Extract the [X, Y] coordinate from the center of the cell holding the provided text.  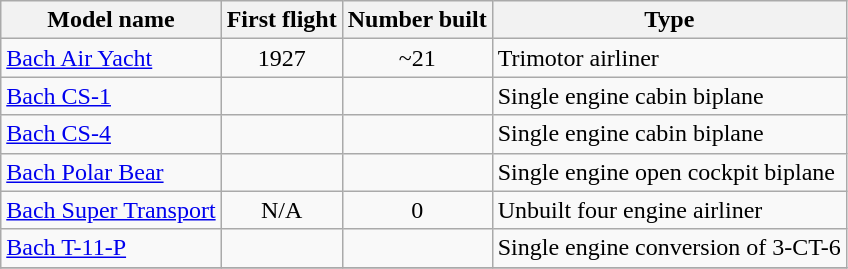
Bach T-11-P [111, 248]
~21 [417, 58]
Bach CS-4 [111, 134]
Number built [417, 20]
Bach Polar Bear [111, 172]
Single engine conversion of 3-CT-6 [669, 248]
Bach Air Yacht [111, 58]
Trimotor airliner [669, 58]
Bach Super Transport [111, 210]
N/A [282, 210]
Model name [111, 20]
0 [417, 210]
1927 [282, 58]
First flight [282, 20]
Single engine open cockpit biplane [669, 172]
Bach CS-1 [111, 96]
Type [669, 20]
Unbuilt four engine airliner [669, 210]
